Detect which cell encompasses the target text, then output its (x, y) center coordinate. 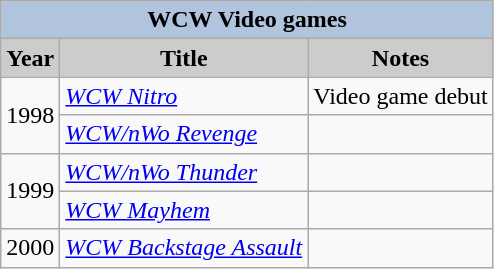
1999 (30, 191)
WCW Nitro (184, 96)
WCW/nWo Revenge (184, 134)
Year (30, 58)
Title (184, 58)
Notes (401, 58)
2000 (30, 248)
WCW/nWo Thunder (184, 172)
1998 (30, 115)
WCW Backstage Assault (184, 248)
WCW Video games (248, 20)
WCW Mayhem (184, 210)
Video game debut (401, 96)
